Locate the cell with the specified text and output its (x, y) center coordinate. 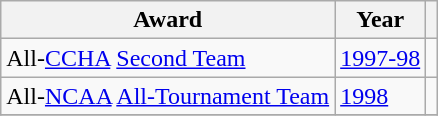
1998 (380, 96)
1997-98 (380, 58)
Year (380, 20)
All-CCHA Second Team (168, 58)
All-NCAA All-Tournament Team (168, 96)
Award (168, 20)
